Output the [x, y] coordinate of the center of the cell containing the given text.  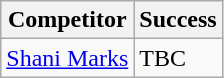
Shani Marks [68, 58]
Competitor [68, 20]
Success [178, 20]
TBC [178, 58]
